Pinpoint the cell where the given text exists, returning its [x, y] midpoint coordinate. 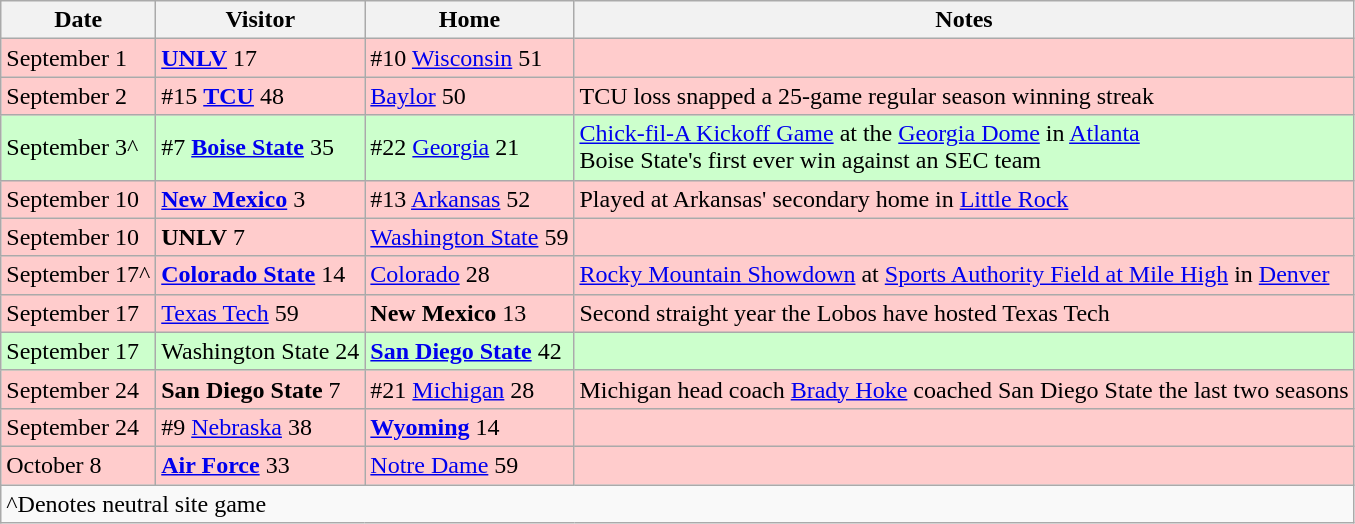
#22 Georgia 21 [470, 148]
Rocky Mountain Showdown at Sports Authority Field at Mile High in Denver [964, 275]
Baylor 50 [470, 96]
^Denotes neutral site game [678, 503]
Played at Arkansas' secondary home in Little Rock [964, 199]
September 17^ [78, 275]
September 3^ [78, 148]
UNLV 17 [260, 58]
New Mexico 13 [470, 313]
Notes [964, 20]
#7 Boise State 35 [260, 148]
Date [78, 20]
#15 TCU 48 [260, 96]
Texas Tech 59 [260, 313]
#10 Wisconsin 51 [470, 58]
Washington State 59 [470, 237]
Colorado 28 [470, 275]
September 1 [78, 58]
New Mexico 3 [260, 199]
October 8 [78, 465]
Home [470, 20]
#13 Arkansas 52 [470, 199]
Air Force 33 [260, 465]
Second straight year the Lobos have hosted Texas Tech [964, 313]
September 2 [78, 96]
#9 Nebraska 38 [260, 427]
San Diego State 42 [470, 351]
Michigan head coach Brady Hoke coached San Diego State the last two seasons [964, 389]
TCU loss snapped a 25-game regular season winning streak [964, 96]
Colorado State 14 [260, 275]
Washington State 24 [260, 351]
Chick-fil-A Kickoff Game at the Georgia Dome in AtlantaBoise State's first ever win against an SEC team [964, 148]
Notre Dame 59 [470, 465]
Wyoming 14 [470, 427]
#21 Michigan 28 [470, 389]
San Diego State 7 [260, 389]
UNLV 7 [260, 237]
Visitor [260, 20]
